Detect which cell encompasses the target text, then output its (X, Y) center coordinate. 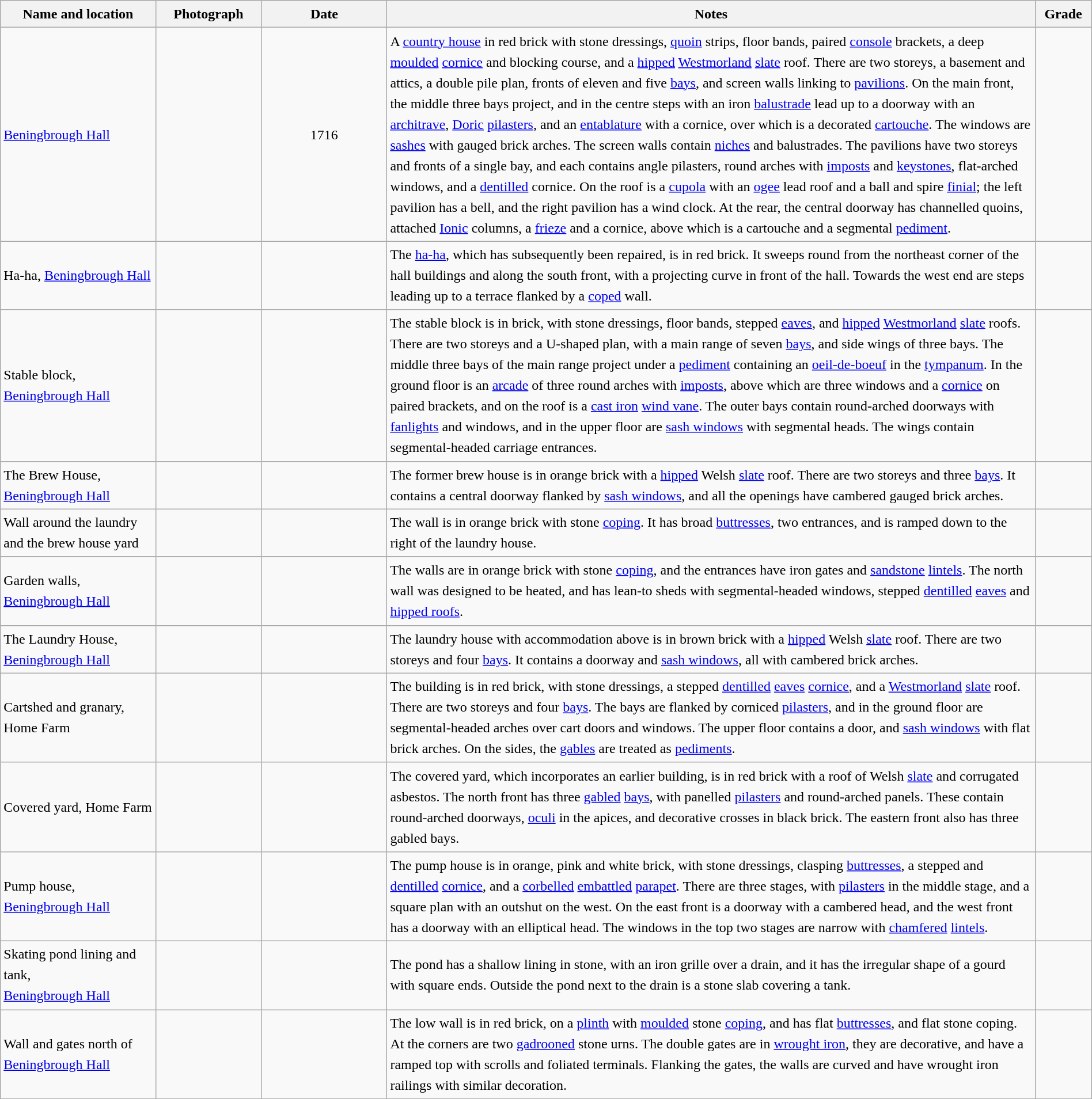
Beningbrough Hall (78, 135)
Notes (711, 14)
Grade (1063, 14)
1716 (324, 135)
Garden walls, Beningbrough Hall (78, 591)
Ha-ha, Beningbrough Hall (78, 275)
Wall around the laundry and the brew house yard (78, 533)
Stable block, Beningbrough Hall (78, 386)
Cartshed and granary, Home Farm (78, 717)
The Laundry House,Beningbrough Hall (78, 649)
Wall and gates north of Beningbrough Hall (78, 1055)
Covered yard, Home Farm (78, 807)
Pump house, Beningbrough Hall (78, 896)
The Brew House, Beningbrough Hall (78, 485)
Skating pond lining and tank,Beningbrough Hall (78, 975)
The wall is in orange brick with stone coping. It has broad buttresses, two entrances, and is ramped down to the right of the laundry house. (711, 533)
Date (324, 14)
Name and location (78, 14)
Photograph (208, 14)
